Locate the cell with the specified text and output its [x, y] center coordinate. 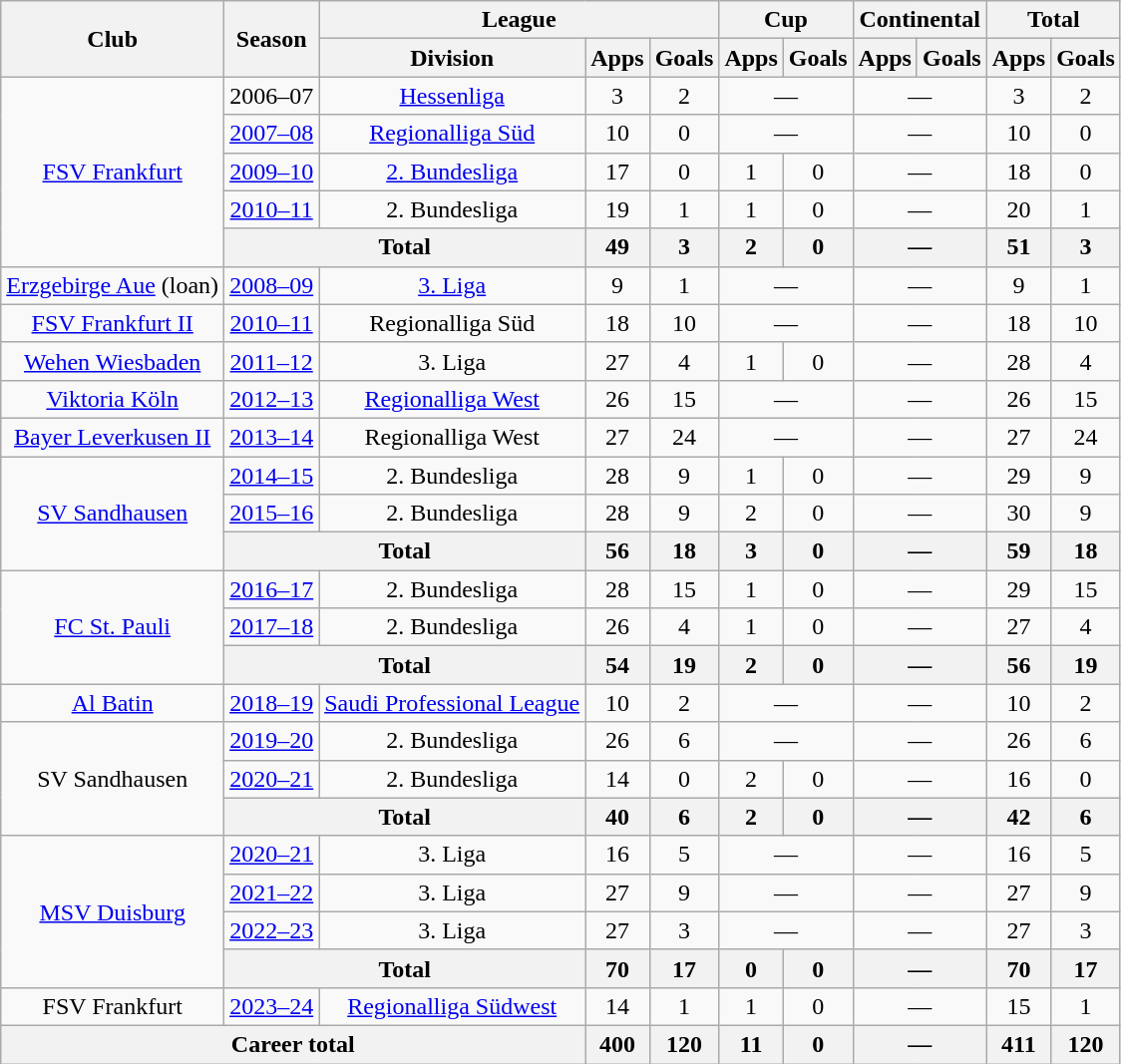
30 [1018, 514]
2022–23 [271, 930]
2021–22 [271, 892]
51 [1018, 247]
Hessenliga [453, 96]
Wehen Wiesbaden [113, 361]
League [519, 20]
411 [1018, 1044]
59 [1018, 551]
Career total [293, 1044]
Season [271, 39]
Regionalliga Südwest [453, 1006]
Viktoria Köln [113, 399]
11 [751, 1044]
Bayer Leverkusen II [113, 437]
FSV Frankfurt II [113, 323]
20 [1018, 209]
400 [617, 1044]
2023–24 [271, 1006]
2016–17 [271, 589]
2015–16 [271, 514]
2014–15 [271, 476]
42 [1018, 817]
MSV Duisburg [113, 911]
2007–08 [271, 134]
49 [617, 247]
Club [113, 39]
2018–19 [271, 703]
2019–20 [271, 741]
Al Batin [113, 703]
FC St. Pauli [113, 627]
2008–09 [271, 285]
2006–07 [271, 96]
2017–18 [271, 627]
2011–12 [271, 361]
54 [617, 665]
Continental [920, 20]
2009–10 [271, 172]
2012–13 [271, 399]
Cup [786, 20]
Saudi Professional League [453, 703]
Division [453, 58]
40 [617, 817]
2013–14 [271, 437]
Erzgebirge Aue (loan) [113, 285]
